Search for the cell housing the specified text and yield its (x, y) center coordinate. 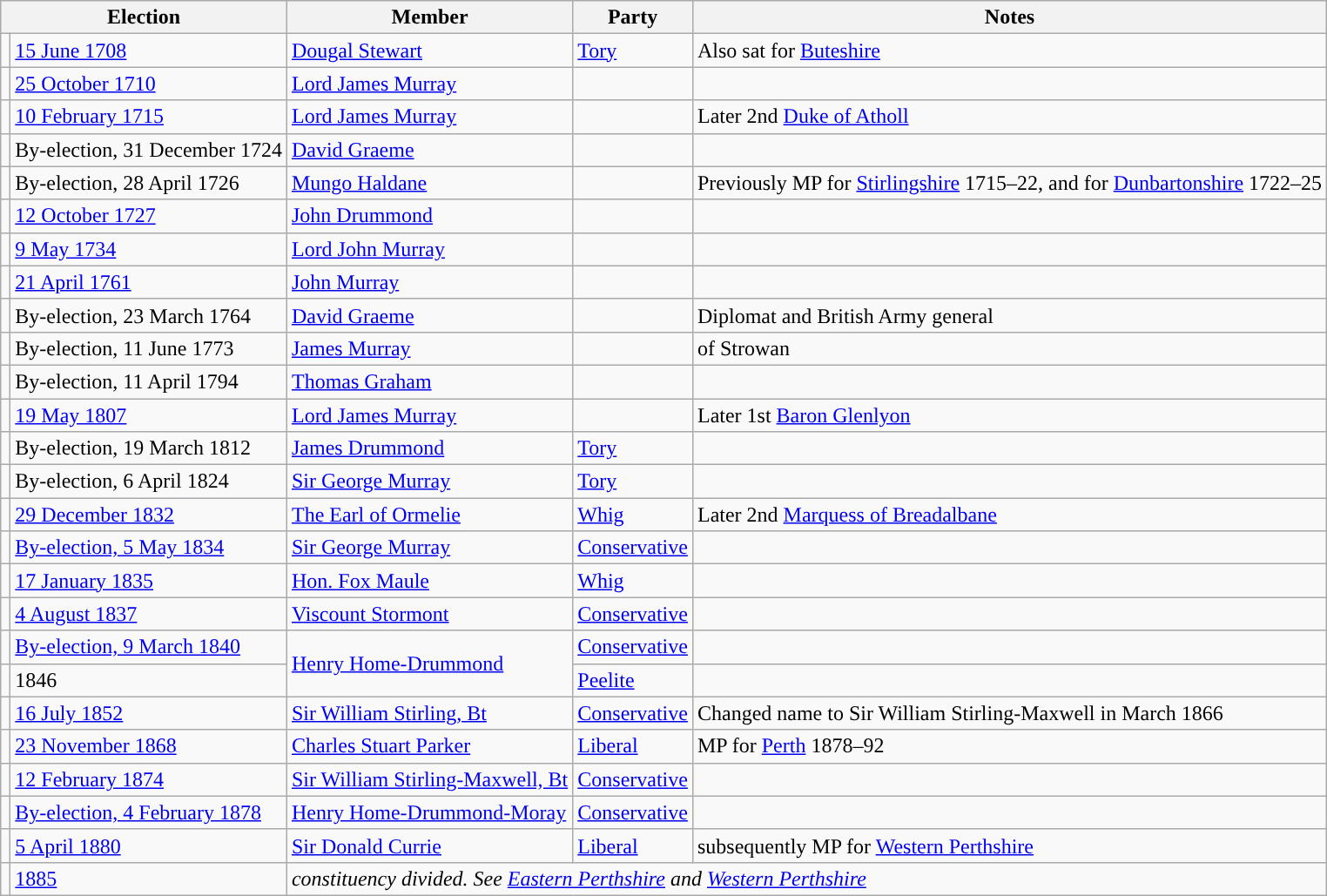
John Drummond (429, 216)
Previously MP for Stirlingshire 1715–22, and for Dunbartonshire 1722–25 (1009, 183)
Sir William Stirling-Maxwell, Bt (429, 779)
Notes (1009, 17)
James Murray (429, 348)
9 May 1734 (149, 249)
Sir William Stirling, Bt (429, 713)
4 August 1837 (149, 614)
25 October 1710 (149, 84)
16 July 1852 (149, 713)
10 February 1715 (149, 117)
subsequently MP for Western Perthshire (1009, 845)
1885 (149, 879)
21 April 1761 (149, 282)
5 April 1880 (149, 845)
Later 1st Baron Glenlyon (1009, 415)
of Strowan (1009, 348)
Later 2nd Duke of Atholl (1009, 117)
By-election, 23 March 1764 (149, 315)
Later 2nd Marquess of Breadalbane (1009, 515)
Dougal Stewart (429, 51)
MP for Perth 1878–92 (1009, 746)
12 October 1727 (149, 216)
By-election, 31 December 1724 (149, 150)
Member (429, 17)
15 June 1708 (149, 51)
Hon. Fox Maule (429, 581)
The Earl of Ormelie (429, 515)
29 December 1832 (149, 515)
By-election, 11 April 1794 (149, 381)
23 November 1868 (149, 746)
1846 (149, 680)
John Murray (429, 282)
Charles Stuart Parker (429, 746)
12 February 1874 (149, 779)
By-election, 28 April 1726 (149, 183)
Diplomat and British Army general (1009, 315)
Changed name to Sir William Stirling-Maxwell in March 1866 (1009, 713)
By-election, 6 April 1824 (149, 482)
Peelite (633, 680)
James Drummond (429, 448)
constituency divided. See Eastern Perthshire and Western Perthshire (806, 879)
Sir Donald Currie (429, 845)
Henry Home-Drummond-Moray (429, 812)
By-election, 4 February 1878 (149, 812)
Also sat for Buteshire (1009, 51)
Lord John Murray (429, 249)
By-election, 5 May 1834 (149, 548)
Party (633, 17)
Election (145, 17)
Mungo Haldane (429, 183)
Thomas Graham (429, 381)
By-election, 11 June 1773 (149, 348)
17 January 1835 (149, 581)
19 May 1807 (149, 415)
By-election, 19 March 1812 (149, 448)
Viscount Stormont (429, 614)
Henry Home-Drummond (429, 664)
By-election, 9 March 1840 (149, 647)
